Detect which cell encompasses the target text, then output its (x, y) center coordinate. 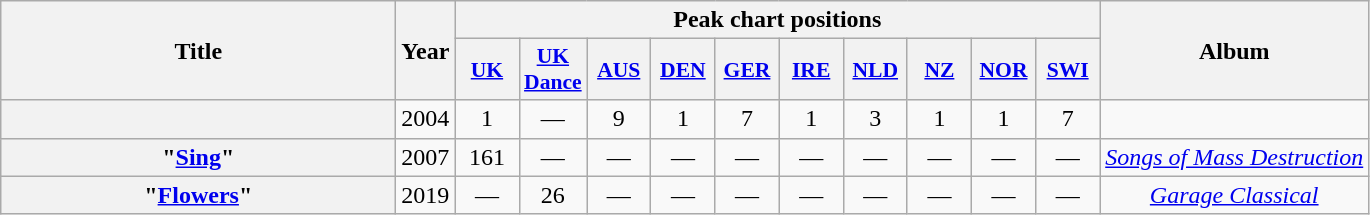
UKDance (553, 70)
"Sing" (198, 157)
NOR (1003, 70)
3 (875, 119)
IRE (811, 70)
AUS (619, 70)
GER (747, 70)
161 (487, 157)
9 (619, 119)
2004 (426, 119)
Garage Classical (1234, 195)
UK (487, 70)
NZ (939, 70)
"Flowers" (198, 195)
Year (426, 50)
Title (198, 50)
NLD (875, 70)
Songs of Mass Destruction (1234, 157)
SWI (1068, 70)
2007 (426, 157)
Album (1234, 50)
Peak chart positions (778, 20)
26 (553, 195)
DEN (683, 70)
2019 (426, 195)
